For the text-containing cell, return its midpoint in (X, Y) coordinate format. 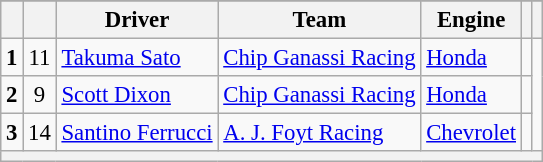
Driver (137, 20)
3 (12, 133)
Chevrolet (471, 133)
2 (12, 95)
Takuma Sato (137, 58)
Engine (471, 20)
14 (40, 133)
1 (12, 58)
Team (320, 20)
11 (40, 58)
Scott Dixon (137, 95)
9 (40, 95)
A. J. Foyt Racing (320, 133)
Santino Ferrucci (137, 133)
